Find where the given text appears and provide that cell's center as (X, Y) coordinate. 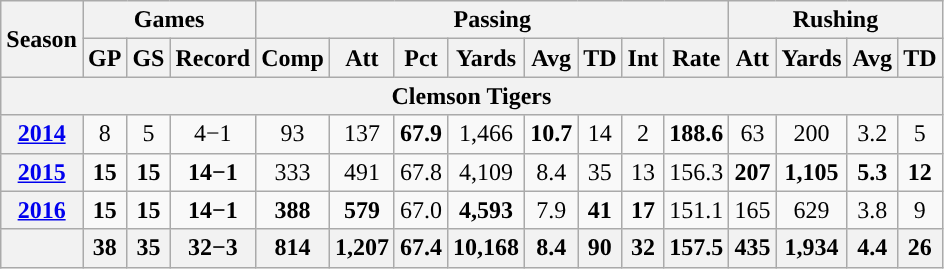
38 (104, 248)
629 (812, 210)
165 (752, 210)
579 (362, 210)
1,207 (362, 248)
137 (362, 134)
2016 (42, 210)
12 (920, 172)
63 (752, 134)
151.1 (696, 210)
435 (752, 248)
156.3 (696, 172)
Rate (696, 58)
10.7 (552, 134)
157.5 (696, 248)
333 (293, 172)
2 (643, 134)
2015 (42, 172)
17 (643, 210)
26 (920, 248)
5.3 (872, 172)
Comp (293, 58)
4,109 (486, 172)
207 (752, 172)
8 (104, 134)
93 (293, 134)
Record (213, 58)
200 (812, 134)
3.2 (872, 134)
188.6 (696, 134)
32 (643, 248)
67.8 (420, 172)
814 (293, 248)
9 (920, 210)
Int (643, 58)
4,593 (486, 210)
14 (600, 134)
90 (600, 248)
4−1 (213, 134)
1,466 (486, 134)
Games (168, 20)
Clemson Tigers (472, 96)
13 (643, 172)
32−3 (213, 248)
67.0 (420, 210)
7.9 (552, 210)
491 (362, 172)
Rushing (836, 20)
41 (600, 210)
1,105 (812, 172)
Passing (492, 20)
GP (104, 58)
GS (148, 58)
67.9 (420, 134)
67.4 (420, 248)
10,168 (486, 248)
3.8 (872, 210)
388 (293, 210)
Pct (420, 58)
1,934 (812, 248)
2014 (42, 134)
Season (42, 39)
4.4 (872, 248)
